Pinpoint the cell where the given text exists, returning its (x, y) midpoint coordinate. 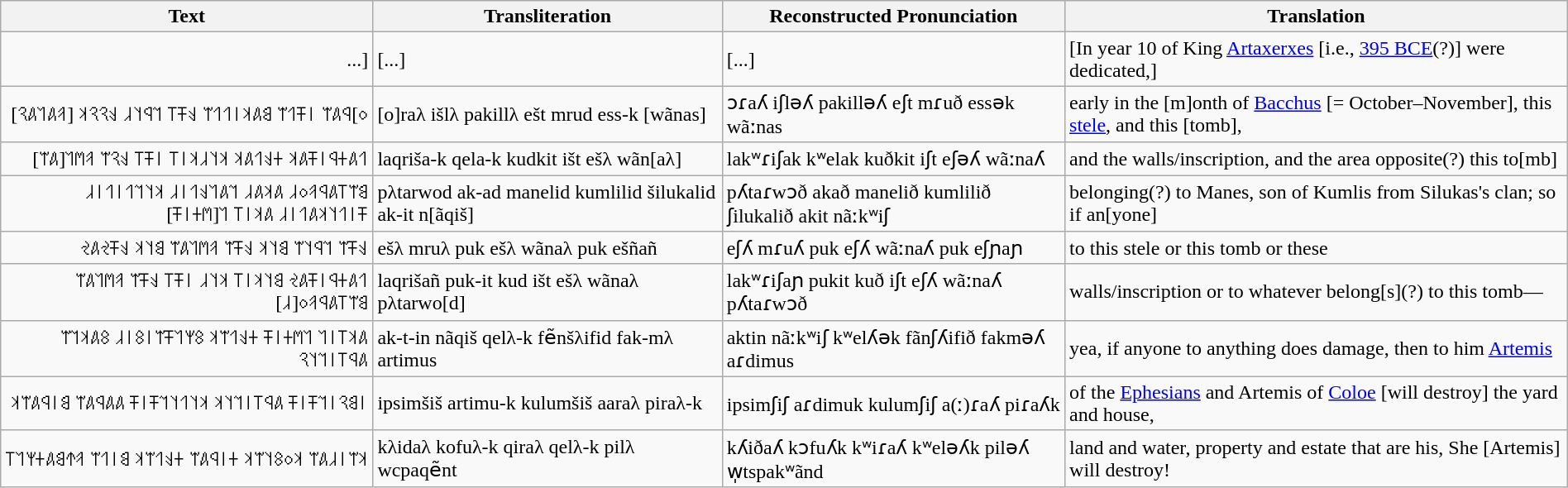
𐤩𐤠𐤲𐤭𐤦𐤳𐤠𐤸 𐤡𐤰𐤨𐤦𐤯 𐤨𐤰𐤣 𐤦𐤳𐤯 𐤤𐤳𐤷 𐤥𐤵𐤫𐤠𐤷 𐤡𐤷𐤯𐤠𐤭𐤥𐤬[𐤣] (187, 292)
lakʷɾiʃak kʷelak kuðkit iʃt eʃəʎ wãːnaʎ (893, 159)
ipsimʃiʃ aɾdimuk kulumʃiʃ a(ː)ɾaʎ piɾaʎk (893, 404)
ak-t-in nãqiš qelλ-k fẽnšλifid fak-mλ artimus (547, 348)
to this stele or this tomb or these (1317, 248)
pʎtaɾwɔð akað manelið kumlilið ʃilukalið akit nãːkʷiʃ (893, 203)
kλidaλ kofuλ-k qiraλ qelλ-k pilλ wcpaqẽnt (547, 458)
𐤦𐤡𐤮𐤦𐤪𐤳𐤦𐤳 𐤠𐤭𐤯𐤦𐤪𐤰𐤨 𐤨𐤰𐤩𐤰𐤪𐤳𐤦𐤳 𐤠𐤠𐤭𐤠𐤷 𐤡𐤦𐤭𐤠𐤷𐤨 (187, 404)
𐤬]𐤭𐤠𐤷 𐤦𐤳𐤩𐤷 𐤡𐤠𐤨𐤦𐤩𐤩𐤷 𐤤𐤳𐤯 𐤪𐤭𐤰𐤣 𐤤𐤮𐤮𐤨 [𐤥𐤠𐤫𐤠𐤮] (187, 114)
lakʷɾiʃaɲ pukit kuð iʃt eʃʎ wãːnaʎ pʎtaɾwɔð (893, 292)
yea, if anyone to anything does damage, then to him Artemis (1317, 348)
eʃʎ mɾuʎ puk eʃʎ wãːnaʎ puk eʃɲaɲ (893, 248)
𐤠𐤨𐤯𐤦𐤫 𐤫𐤵𐤲𐤦𐤳 𐤲𐤤𐤩𐤷𐤨 𐤱𐤶𐤫𐤳𐤷𐤦𐤱𐤦𐤣 𐤱𐤠𐤨𐤪𐤷 𐤠𐤭𐤯𐤦𐤪𐤰𐤮 (187, 348)
Reconstructed Pronunciation (893, 17)
belonging(?) to Manes, son of Kumlis from Silukas's clan; so if an[yone] (1317, 203)
ipsimšiš artimu-k kulumšiš aaraλ piraλ-k (547, 404)
𐤩𐤠𐤲𐤭𐤦𐤳𐤠𐤨 𐤲𐤤𐤩𐤠𐤨 𐤨𐤰𐤣𐤨𐤦𐤯 𐤦𐤳𐤯 𐤤𐤮𐤷 𐤥𐤵𐤫[𐤠𐤷] (187, 159)
[In year 10 of King Artaxerxes [i.e., 395 BCE(?)] were dedicated,] (1317, 60)
laqriša-k qela-k kudkit išt ešλ wãn[aλ] (547, 159)
𐤡𐤷𐤯𐤠𐤭𐤥𐤬𐤣 𐤠𐤨𐤠𐤣 𐤪𐤠𐤫𐤤𐤩𐤦𐤣 𐤨𐤰𐤪𐤩𐤦𐤩𐤦𐤣 𐤳𐤦𐤩𐤰𐤨𐤠𐤩𐤦𐤣 𐤠𐤨𐤦𐤯 𐤫[𐤵𐤲𐤦𐤳] (187, 203)
...] (187, 60)
kʎiðaʎ kɔfuʎk kʷiɾaʎ kʷeləʎk piləʎ w̩tspakʷãnd (893, 458)
Translation (1317, 17)
Text (187, 17)
Transliteration (547, 17)
[o]raλ išlλ pakillλ ešt mrud ess-k [wãnas] (547, 114)
ešλ mruλ puk ešλ wãnaλ puk ešñañ (547, 248)
aktin nãːkʷiʃ kʷelʎək fãnʃʎifið fakməʎ aɾdimus (893, 348)
𐤨𐤷𐤦𐤣𐤠𐤷 𐤨𐤬𐤱𐤰𐤷𐤨 𐤲𐤦𐤭𐤠𐤷 𐤲𐤤𐤩𐤷𐤨 𐤡𐤦𐤩𐤷 𐤥𐤹𐤡𐤠𐤲𐤶𐤫𐤯 (187, 458)
land and water, property and estate that are his, She [Artemis] will destroy! (1317, 458)
pλtarwod ak-ad manelid kumlilid šilukalid ak-it n[ãqiš] (547, 203)
of the Ephesians and Artemis of Coloe [will destroy] the yard and house, (1317, 404)
walls/inscription or to whatever belong[s](?) to this tomb— (1317, 292)
and the walls/inscription, and the area opposite(?) this to[mb] (1317, 159)
early in the [m]onth of Bacchus [= October–November], this stele, and this [tomb], (1317, 114)
laqrišañ puk-it kud išt ešλ wãnaλ pλtarwo[d] (547, 292)
𐤤𐤳𐤷 𐤪𐤭𐤰𐤷 𐤡𐤰𐤨 𐤤𐤳𐤷 𐤥𐤵𐤫𐤠𐤷 𐤡𐤰𐤨 𐤤𐤳𐤸𐤠𐤸 (187, 248)
ɔɾaʎ iʃləʎ pakilləʎ eʃt mɾuð essək wãːnas (893, 114)
